Return [x, y] of the center of cell containing provided text 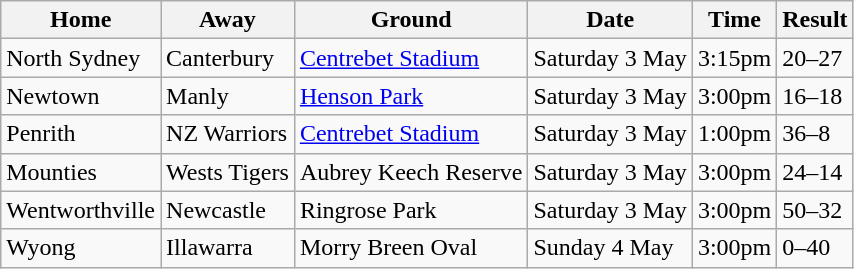
Result [815, 20]
Manly [228, 96]
Home [81, 20]
Time [734, 20]
Henson Park [411, 96]
Mounties [81, 172]
Date [610, 20]
1:00pm [734, 134]
36–8 [815, 134]
Canterbury [228, 58]
Ground [411, 20]
NZ Warriors [228, 134]
3:15pm [734, 58]
Illawarra [228, 248]
24–14 [815, 172]
Sunday 4 May [610, 248]
Wyong [81, 248]
Ringrose Park [411, 210]
16–18 [815, 96]
Away [228, 20]
20–27 [815, 58]
North Sydney [81, 58]
Wentworthville [81, 210]
0–40 [815, 248]
Newcastle [228, 210]
Newtown [81, 96]
Wests Tigers [228, 172]
50–32 [815, 210]
Aubrey Keech Reserve [411, 172]
Morry Breen Oval [411, 248]
Penrith [81, 134]
